Identify which cell holds the provided text, then report its [X, Y] central coordinate. 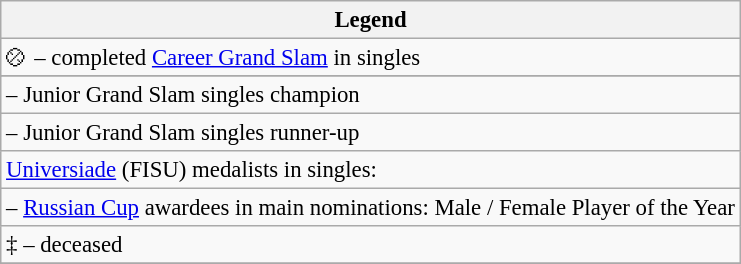
– Junior Grand Slam singles champion [370, 95]
Universiade (FISU) medalists in singles: [370, 170]
– Russian Cup awardees in main nominations: Male / Female Player of the Year [370, 208]
Legend [370, 20]
⛒ – completed Career Grand Slam in singles [370, 58]
– Junior Grand Slam singles runner-up [370, 133]
‡ – deceased [370, 245]
